Detect which cell encompasses the target text, then output its (X, Y) center coordinate. 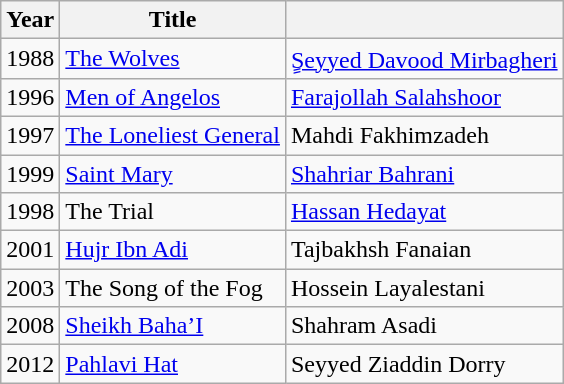
Hossein Layalestani (424, 288)
1996 (30, 97)
2001 (30, 250)
Saint Mary (173, 173)
The Trial (173, 212)
2008 (30, 326)
1988 (30, 59)
Pahlavi Hat (173, 364)
ٍSeyyed Davood Mirbagheri (424, 59)
Sheikh Baha’I (173, 326)
The Song of the Fog (173, 288)
Mahdi Fakhimzadeh (424, 135)
2003 (30, 288)
Seyyed Ziaddin Dorry (424, 364)
1997 (30, 135)
Farajollah Salahshoor (424, 97)
1999 (30, 173)
The Wolves (173, 59)
The Loneliest General (173, 135)
Hassan Hedayat (424, 212)
Shahram Asadi (424, 326)
Shahriar Bahrani (424, 173)
2012 (30, 364)
Hujr Ibn Adi (173, 250)
Men of Angelos (173, 97)
Year (30, 20)
1998 (30, 212)
Title (173, 20)
Tajbakhsh Fanaian (424, 250)
